Find where the given text appears and provide that cell's center as (X, Y) coordinate. 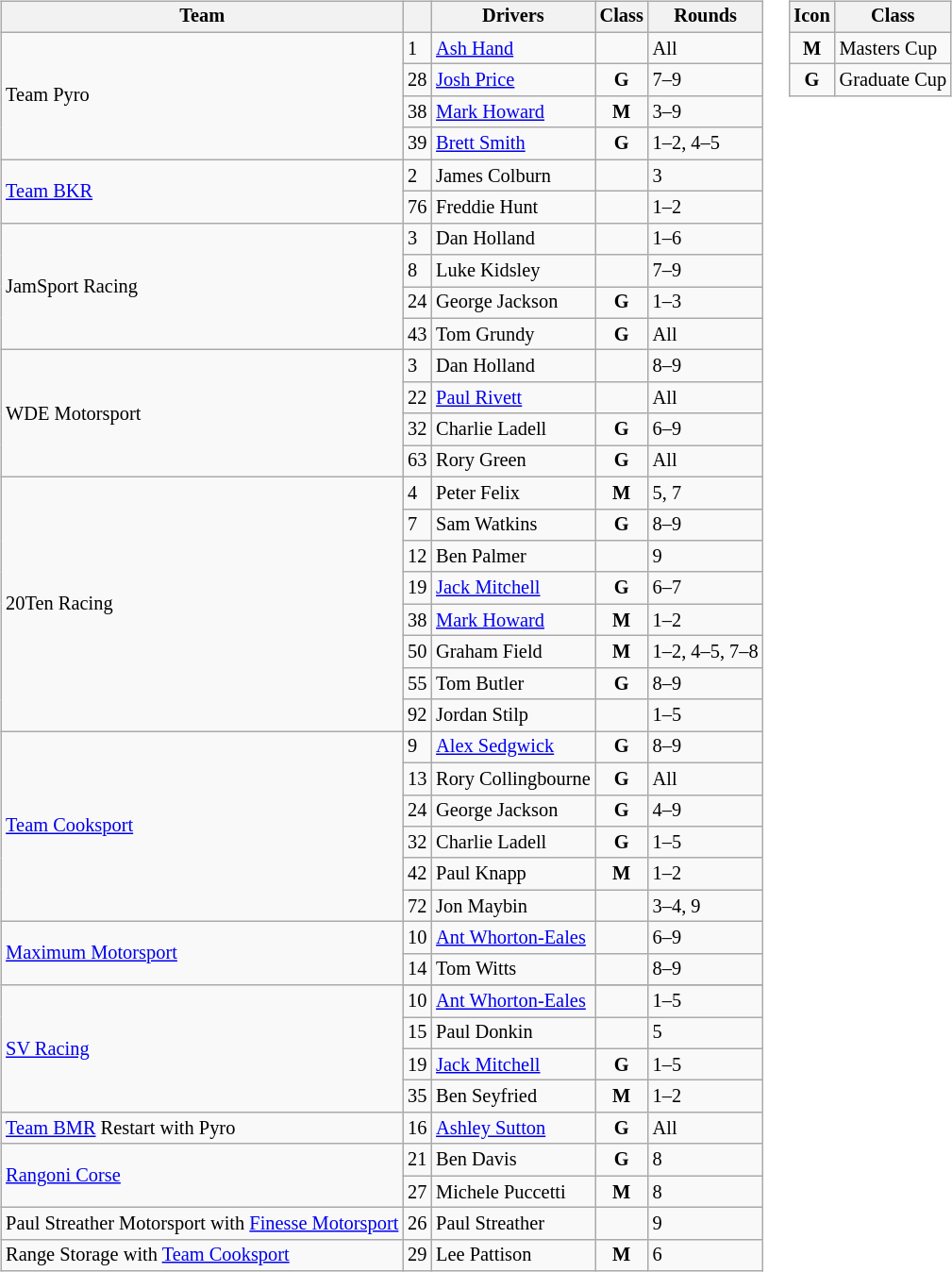
Paul Rivett (513, 398)
5 (706, 1033)
6 (706, 1255)
Tom Butler (513, 683)
Josh Price (513, 80)
12 (417, 557)
Range Storage with Team Cooksport (202, 1255)
Ashley Sutton (513, 1129)
Alex Sedgwick (513, 747)
Icon (811, 17)
Maximum Motorsport (202, 953)
3–9 (706, 112)
Brett Smith (513, 143)
26 (417, 1224)
Paul Knapp (513, 874)
7 (417, 525)
6–7 (706, 588)
2 (417, 176)
63 (417, 461)
1–6 (706, 239)
35 (417, 1096)
29 (417, 1255)
4–9 (706, 811)
Team BKR (202, 191)
Freddie Hunt (513, 208)
16 (417, 1129)
Ben Seyfried (513, 1096)
72 (417, 906)
Team (202, 17)
Tom Grundy (513, 334)
43 (417, 334)
Peter Felix (513, 493)
Drivers (513, 17)
Paul Streather Motorsport with Finesse Motorsport (202, 1224)
5, 7 (706, 493)
42 (417, 874)
Rounds (706, 17)
Ben Palmer (513, 557)
Jon Maybin (513, 906)
Luke Kidsley (513, 271)
1–3 (706, 303)
1–2, 4–5, 7–8 (706, 652)
21 (417, 1160)
3–4, 9 (706, 906)
22 (417, 398)
Rangoni Corse (202, 1176)
Ash Hand (513, 48)
Paul Donkin (513, 1033)
Graham Field (513, 652)
Rory Collingbourne (513, 778)
Paul Streather (513, 1224)
JamSport Racing (202, 287)
Sam Watkins (513, 525)
92 (417, 715)
13 (417, 778)
Team BMR Restart with Pyro (202, 1129)
Jordan Stilp (513, 715)
SV Racing (202, 1049)
Ben Davis (513, 1160)
76 (417, 208)
Rory Green (513, 461)
Graduate Cup (893, 80)
4 (417, 493)
55 (417, 683)
1–2, 4–5 (706, 143)
Tom Witts (513, 969)
James Colburn (513, 176)
50 (417, 652)
20Ten Racing (202, 604)
1 (417, 48)
28 (417, 80)
Team Cooksport (202, 827)
Masters Cup (893, 48)
39 (417, 143)
Michele Puccetti (513, 1192)
15 (417, 1033)
WDE Motorsport (202, 413)
Lee Pattison (513, 1255)
Team Pyro (202, 96)
14 (417, 969)
27 (417, 1192)
